Identify which cell holds the provided text, then report its [X, Y] central coordinate. 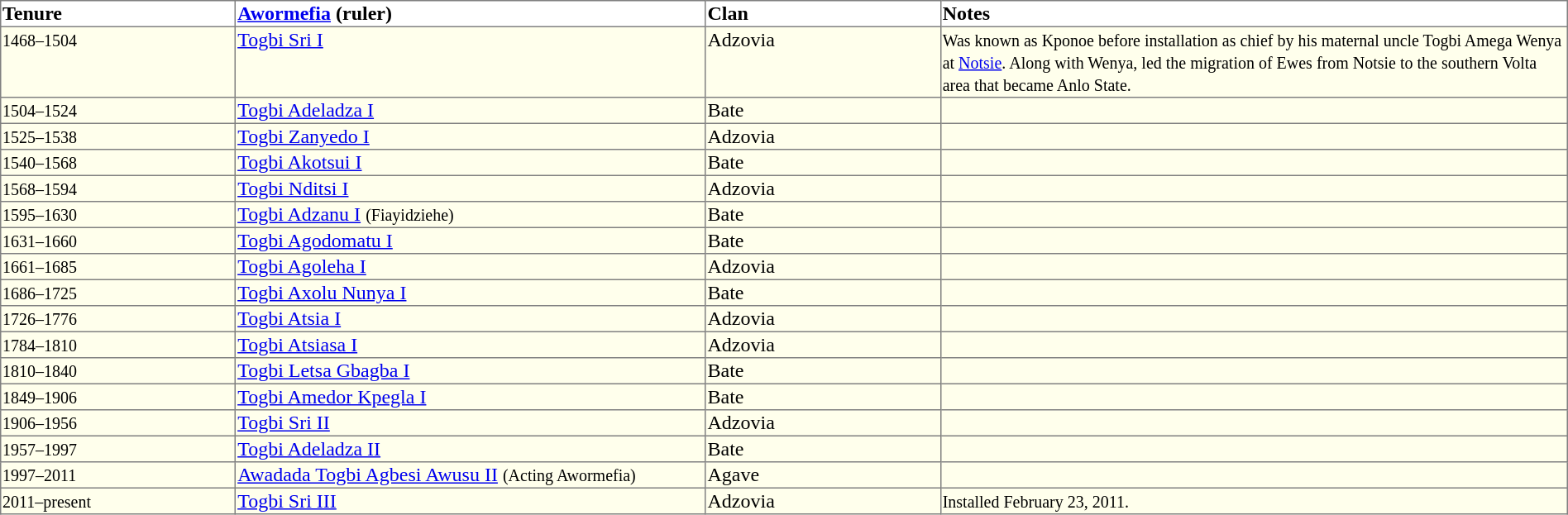
Togbi Sri I [471, 62]
1468–1504 [118, 62]
1686–1725 [118, 293]
Togbi Atsiasa I [471, 345]
1595–1630 [118, 215]
Installed February 23, 2011. [1254, 501]
Awadada Togbi Agbesi Awusu II (Acting Awormefia) [471, 475]
Awormefia (ruler) [471, 14]
1525–1538 [118, 136]
1906–1956 [118, 423]
Togbi Axolu Nunya I [471, 293]
Agave [823, 475]
1957–1997 [118, 449]
1504–1524 [118, 111]
1784–1810 [118, 345]
Togbi Adzanu I (Fiayidziehe) [471, 215]
1631–1660 [118, 241]
1849–1906 [118, 397]
1661–1685 [118, 267]
Togbi Adeladza I [471, 111]
Togbi Nditsi I [471, 188]
1540–1568 [118, 163]
2011–present [118, 501]
Clan [823, 14]
Togbi Adeladza II [471, 449]
Togbi Zanyedo I [471, 136]
Togbi Akotsui I [471, 163]
Togbi Sri III [471, 501]
1810–1840 [118, 371]
Togbi Letsa Gbagba I [471, 371]
Togbi Sri II [471, 423]
Togbi Atsia I [471, 319]
Notes [1254, 14]
Togbi Agodomatu I [471, 241]
Togbi Agoleha I [471, 267]
Tenure [118, 14]
1726–1776 [118, 319]
1997–2011 [118, 475]
Togbi Amedor Kpegla I [471, 397]
1568–1594 [118, 188]
